Locate the cell with the specified text and output its [x, y] center coordinate. 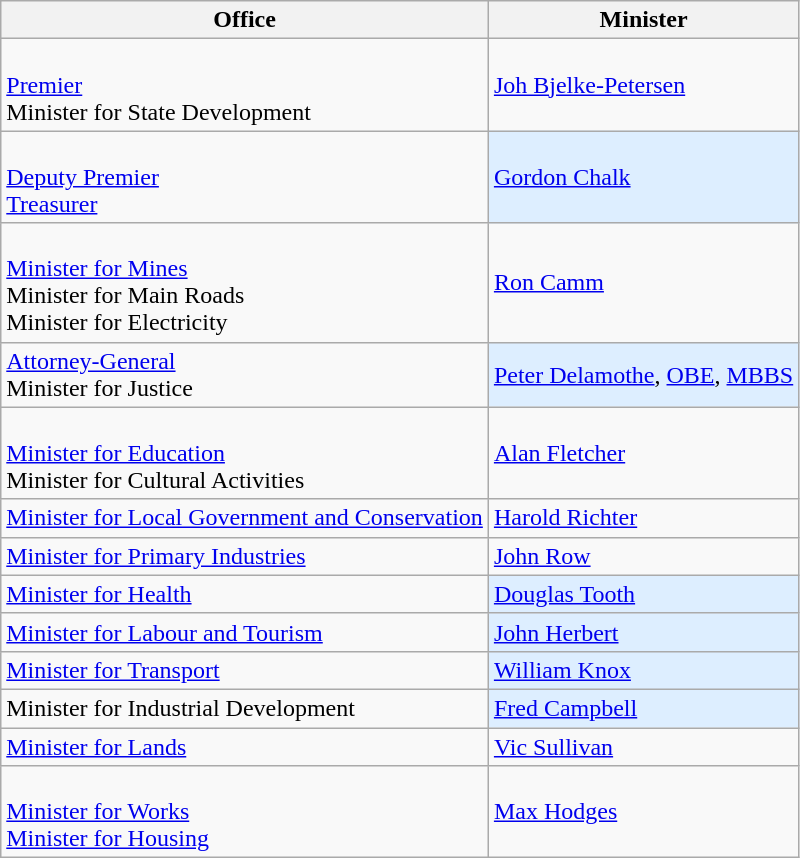
Alan Fletcher [643, 453]
William Knox [643, 670]
Harold Richter [643, 518]
Minister for Health [245, 594]
Minister for Transport [245, 670]
Fred Campbell [643, 708]
John Herbert [643, 632]
Minister for Mines Minister for Main Roads Minister for Electricity [245, 282]
Minister for Primary Industries [245, 556]
Ron Camm [643, 282]
Office [245, 20]
Minister for Lands [245, 747]
Deputy Premier Treasurer [245, 177]
Max Hodges [643, 812]
Peter Delamothe, OBE, MBBS [643, 374]
Minister for Works Minister for Housing [245, 812]
Premier Minister for State Development [245, 85]
Douglas Tooth [643, 594]
Joh Bjelke-Petersen [643, 85]
Minister for Industrial Development [245, 708]
Minister [643, 20]
Minister for Local Government and Conservation [245, 518]
Gordon Chalk [643, 177]
John Row [643, 556]
Vic Sullivan [643, 747]
Attorney-GeneralMinister for Justice [245, 374]
Minister for Education Minister for Cultural Activities [245, 453]
Minister for Labour and Tourism [245, 632]
